Return the [x, y] coordinate for the center point of the cell that contains the specified text.  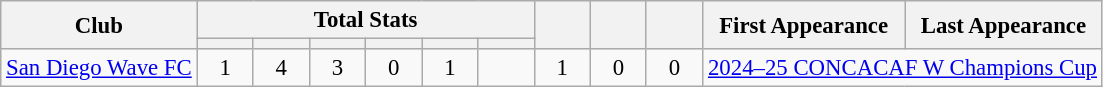
San Diego Wave FC [99, 68]
Club [99, 25]
3 [337, 68]
Last Appearance [1004, 25]
First Appearance [804, 25]
2024–25 CONCACAF W Champions Cup [903, 68]
4 [281, 68]
Total Stats [366, 20]
